Extract the (x, y) coordinate from the center of the cell holding the provided text.  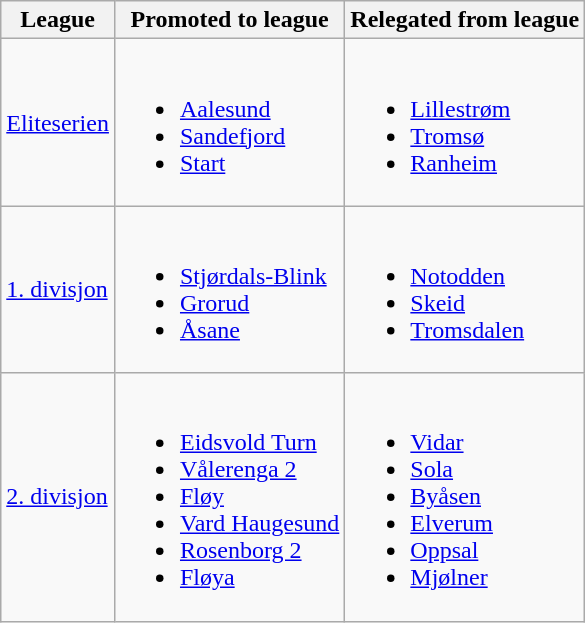
Promoted to league (229, 20)
LillestrømTromsøRanheim (465, 122)
1. divisjon (58, 290)
Relegated from league (465, 20)
VidarSolaByåsenElverumOppsalMjølner (465, 497)
AalesundSandefjordStart (229, 122)
NotoddenSkeidTromsdalen (465, 290)
Eidsvold TurnVålerenga 2FløyVard HaugesundRosenborg 2Fløya (229, 497)
2. divisjon (58, 497)
Eliteserien (58, 122)
Stjørdals-BlinkGrorudÅsane (229, 290)
League (58, 20)
